Determine the [x, y] coordinate at the center of the cell enclosing the given text.  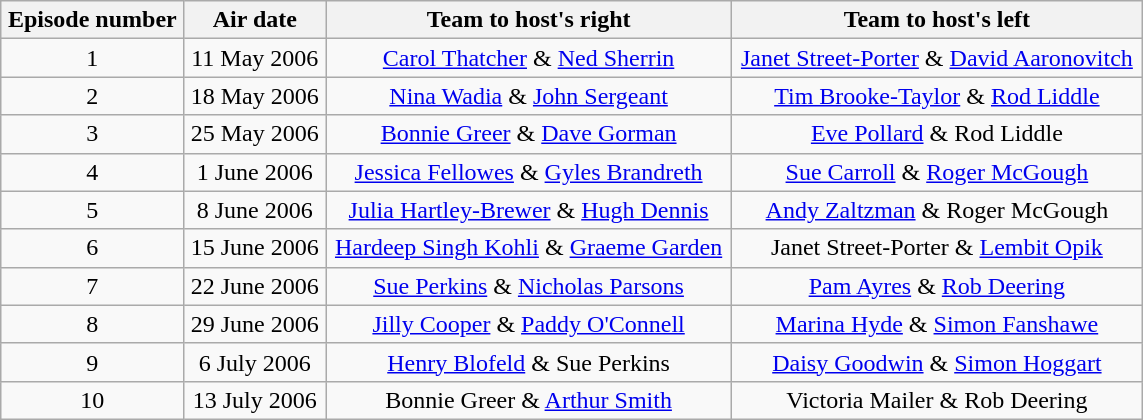
Jilly Cooper & Paddy O'Connell [529, 324]
25 May 2006 [255, 134]
2 [92, 96]
13 July 2006 [255, 400]
Pam Ayres & Rob Deering [938, 286]
8 [92, 324]
Air date [255, 20]
8 June 2006 [255, 210]
Eve Pollard & Rod Liddle [938, 134]
Sue Carroll & Roger McGough [938, 172]
Julia Hartley-Brewer & Hugh Dennis [529, 210]
3 [92, 134]
15 June 2006 [255, 248]
9 [92, 362]
Episode number [92, 20]
Bonnie Greer & Dave Gorman [529, 134]
10 [92, 400]
Janet Street-Porter & Lembit Opik [938, 248]
22 June 2006 [255, 286]
Jessica Fellowes & Gyles Brandreth [529, 172]
Marina Hyde & Simon Fanshawe [938, 324]
Tim Brooke-Taylor & Rod Liddle [938, 96]
6 July 2006 [255, 362]
Sue Perkins & Nicholas Parsons [529, 286]
Henry Blofeld & Sue Perkins [529, 362]
Team to host's right [529, 20]
4 [92, 172]
5 [92, 210]
Hardeep Singh Kohli & Graeme Garden [529, 248]
1 June 2006 [255, 172]
Team to host's left [938, 20]
Janet Street-Porter & David Aaronovitch [938, 58]
1 [92, 58]
11 May 2006 [255, 58]
18 May 2006 [255, 96]
Andy Zaltzman & Roger McGough [938, 210]
29 June 2006 [255, 324]
Victoria Mailer & Rob Deering [938, 400]
Carol Thatcher & Ned Sherrin [529, 58]
Bonnie Greer & Arthur Smith [529, 400]
7 [92, 286]
6 [92, 248]
Daisy Goodwin & Simon Hoggart [938, 362]
Nina Wadia & John Sergeant [529, 96]
